Find where the given text appears and provide that cell's center as [X, Y] coordinate. 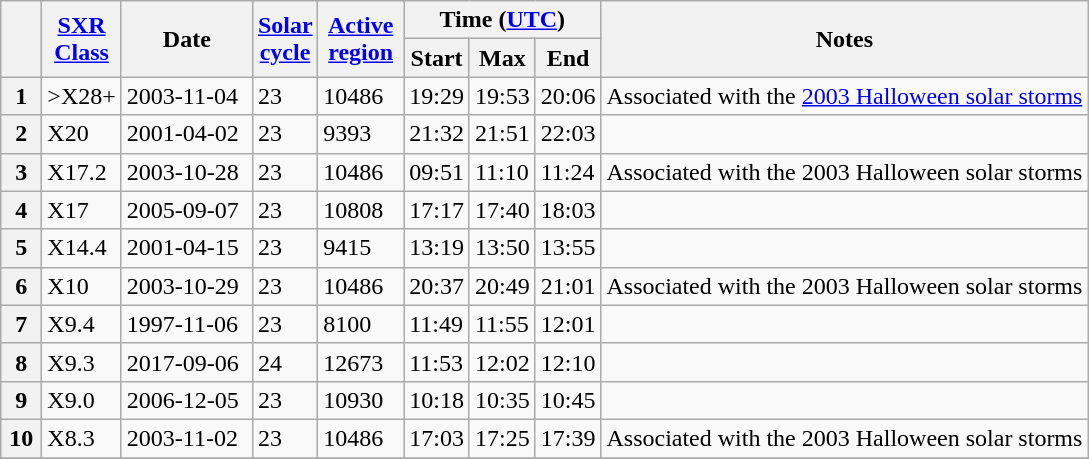
17:25 [502, 438]
2003-11-02 [186, 438]
10:35 [502, 400]
1997-11-06 [186, 324]
Max [502, 58]
8100 [361, 324]
3 [22, 172]
2006-12-05 [186, 400]
Date [186, 39]
9 [22, 400]
Active region [361, 39]
9393 [361, 134]
2003-10-28 [186, 172]
10808 [361, 210]
17:39 [568, 438]
20:06 [568, 96]
5 [22, 248]
12:02 [502, 362]
X10 [82, 286]
19:53 [502, 96]
17:17 [437, 210]
6 [22, 286]
1 [22, 96]
11:24 [568, 172]
13:50 [502, 248]
Notes [844, 39]
4 [22, 210]
18:03 [568, 210]
9415 [361, 248]
12:01 [568, 324]
2017-09-06 [186, 362]
2001-04-02 [186, 134]
21:51 [502, 134]
2003-11-04 [186, 96]
21:01 [568, 286]
11:49 [437, 324]
10:18 [437, 400]
20:37 [437, 286]
>X28+ [82, 96]
24 [284, 362]
2005-09-07 [186, 210]
11:53 [437, 362]
Time (UTC) [502, 20]
19:29 [437, 96]
8 [22, 362]
7 [22, 324]
X14.4 [82, 248]
17:03 [437, 438]
13:55 [568, 248]
10930 [361, 400]
2003-10-29 [186, 286]
12673 [361, 362]
2 [22, 134]
09:51 [437, 172]
21:32 [437, 134]
X8.3 [82, 438]
20:49 [502, 286]
SXR Class [82, 39]
Solar cycle [284, 39]
2001-04-15 [186, 248]
11:10 [502, 172]
Start [437, 58]
X17 [82, 210]
X20 [82, 134]
11:55 [502, 324]
17:40 [502, 210]
10:45 [568, 400]
X9.3 [82, 362]
10 [22, 438]
X9.0 [82, 400]
22:03 [568, 134]
12:10 [568, 362]
X17.2 [82, 172]
13:19 [437, 248]
End [568, 58]
X9.4 [82, 324]
